Pinpoint the cell where the given text exists, returning its [x, y] midpoint coordinate. 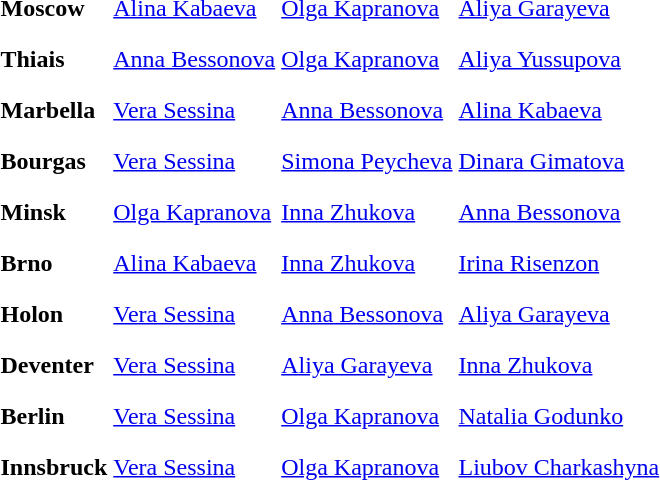
Alina Kabaeva [194, 263]
Aliya Garayeva [367, 365]
Simona Peycheva [367, 161]
